From the cell containing the given text, extract its center point as [x, y] coordinate. 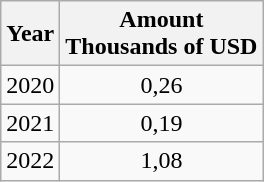
1,08 [162, 161]
0,19 [162, 123]
2020 [30, 85]
2022 [30, 161]
0,26 [162, 85]
Year [30, 34]
AmountThousands of USD [162, 34]
2021 [30, 123]
